Detect which cell encompasses the target text, then output its (x, y) center coordinate. 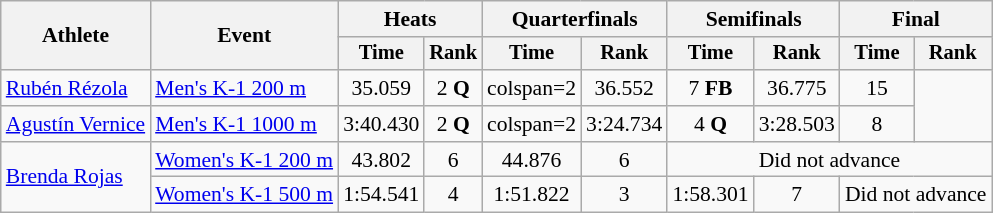
Quarterfinals (574, 19)
Rubén Rézola (76, 88)
4 (453, 195)
3:24.734 (624, 124)
Men's K-1 1000 m (244, 124)
Event (244, 36)
1:58.301 (710, 195)
35.059 (381, 88)
3:40.430 (381, 124)
44.876 (532, 160)
1:54.541 (381, 195)
7 FB (710, 88)
8 (877, 124)
15 (877, 88)
43.802 (381, 160)
Women's K-1 500 m (244, 195)
Agustín Vernice (76, 124)
36.775 (797, 88)
Final (916, 19)
Women's K-1 200 m (244, 160)
36.552 (624, 88)
4 Q (710, 124)
7 (797, 195)
3:28.503 (797, 124)
Athlete (76, 36)
Semifinals (754, 19)
Men's K-1 200 m (244, 88)
Brenda Rojas (76, 178)
3 (624, 195)
1:51.822 (532, 195)
Heats (410, 19)
